Provide the (x, y) coordinate of the cell's center where the given text is located.  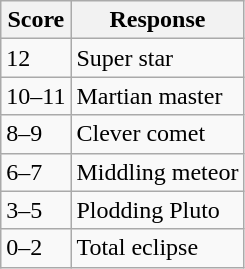
Plodding Pluto (158, 210)
Total eclipse (158, 248)
6–7 (36, 172)
0–2 (36, 248)
3–5 (36, 210)
Score (36, 20)
Clever comet (158, 134)
12 (36, 58)
Martian master (158, 96)
8–9 (36, 134)
Response (158, 20)
Middling meteor (158, 172)
10–11 (36, 96)
Super star (158, 58)
